Find where the given text appears and provide that cell's center as (X, Y) coordinate. 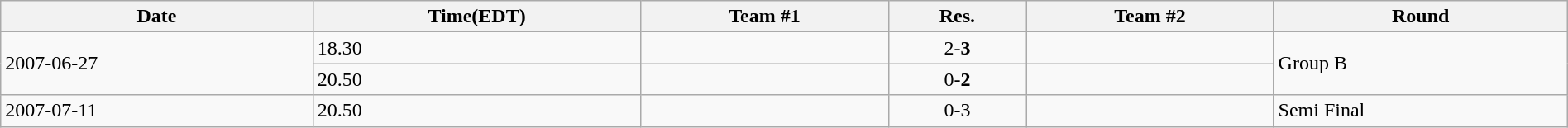
Group B (1421, 64)
2-3 (958, 48)
Team #1 (764, 17)
2007-06-27 (157, 64)
Res. (958, 17)
Time(EDT) (476, 17)
Round (1421, 17)
Team #2 (1150, 17)
0-3 (958, 111)
Semi Final (1421, 111)
18.30 (476, 48)
2007-07-11 (157, 111)
Date (157, 17)
0-2 (958, 79)
